Locate the cell with the specified text and output its [x, y] center coordinate. 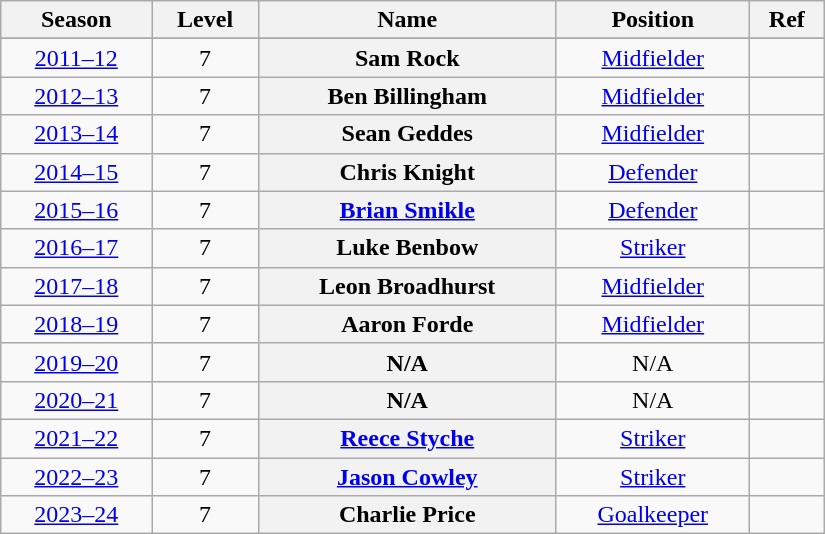
Position [652, 20]
2019–20 [76, 362]
Ben Billingham [407, 96]
Aaron Forde [407, 324]
2017–18 [76, 286]
2015–16 [76, 210]
2014–15 [76, 172]
Name [407, 20]
Sean Geddes [407, 134]
Chris Knight [407, 172]
2022–23 [76, 477]
Level [206, 20]
Season [76, 20]
Luke Benbow [407, 248]
Goalkeeper [652, 515]
2011–12 [76, 58]
Reece Styche [407, 438]
Ref [786, 20]
Charlie Price [407, 515]
2016–17 [76, 248]
2020–21 [76, 400]
2018–19 [76, 324]
Leon Broadhurst [407, 286]
2021–22 [76, 438]
Sam Rock [407, 58]
2013–14 [76, 134]
2023–24 [76, 515]
Jason Cowley [407, 477]
2012–13 [76, 96]
Brian Smikle [407, 210]
